From the cell containing the given text, extract its center point as [X, Y] coordinate. 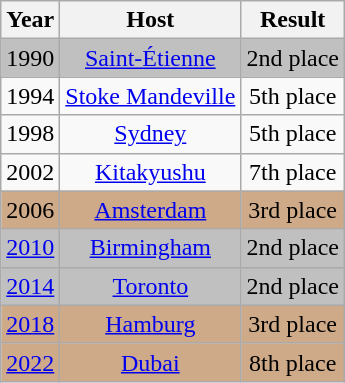
Result [293, 20]
1994 [30, 96]
Amsterdam [150, 210]
1990 [30, 58]
2010 [30, 248]
2006 [30, 210]
7th place [293, 172]
Toronto [150, 286]
Host [150, 20]
Birmingham [150, 248]
2002 [30, 172]
8th place [293, 362]
Dubai [150, 362]
2018 [30, 324]
Stoke Mandeville [150, 96]
Year [30, 20]
Hamburg [150, 324]
Saint-Étienne [150, 58]
1998 [30, 134]
2014 [30, 286]
2022 [30, 362]
Sydney [150, 134]
Kitakyushu [150, 172]
